Provide the (X, Y) coordinate of the cell's center where the given text is located.  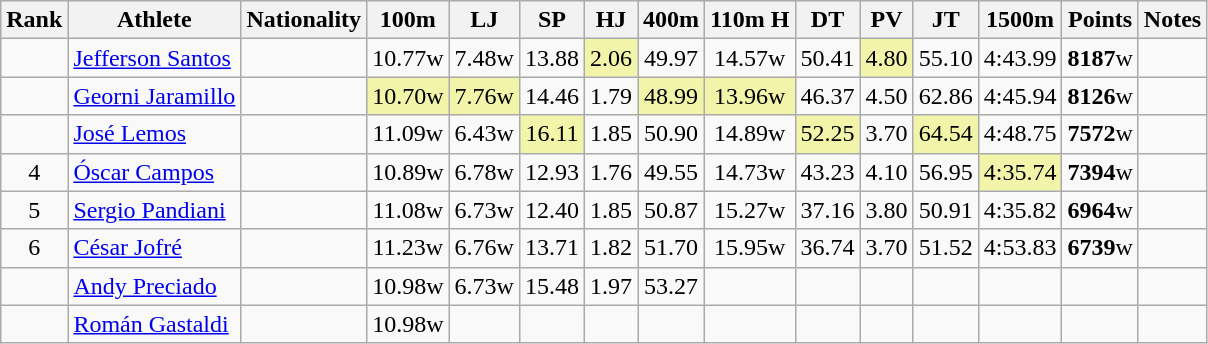
12.93 (552, 172)
3.80 (886, 210)
5 (34, 210)
14.46 (552, 96)
4.80 (886, 58)
7394w (1100, 172)
JT (946, 20)
PV (886, 20)
48.99 (672, 96)
50.91 (946, 210)
52.25 (828, 134)
SP (552, 20)
14.57w (750, 58)
1.76 (610, 172)
Andy Preciado (154, 286)
8187w (1100, 58)
6.43w (484, 134)
49.97 (672, 58)
400m (672, 20)
7.48w (484, 58)
4:35.82 (1020, 210)
49.55 (672, 172)
51.70 (672, 248)
64.54 (946, 134)
14.73w (750, 172)
13.88 (552, 58)
13.96w (750, 96)
16.11 (552, 134)
Athlete (154, 20)
4:35.74 (1020, 172)
13.71 (552, 248)
50.90 (672, 134)
51.52 (946, 248)
1.82 (610, 248)
2.06 (610, 58)
10.77w (408, 58)
46.37 (828, 96)
8126w (1100, 96)
11.08w (408, 210)
15.27w (750, 210)
César Jofré (154, 248)
15.95w (750, 248)
Óscar Campos (154, 172)
50.87 (672, 210)
36.74 (828, 248)
Points (1100, 20)
6739w (1100, 248)
37.16 (828, 210)
LJ (484, 20)
4.50 (886, 96)
Román Gastaldi (154, 324)
Nationality (304, 20)
6.78w (484, 172)
Notes (1172, 20)
4:53.83 (1020, 248)
HJ (610, 20)
4:48.75 (1020, 134)
4:45.94 (1020, 96)
6 (34, 248)
15.48 (552, 286)
62.86 (946, 96)
100m (408, 20)
50.41 (828, 58)
4:43.99 (1020, 58)
110m H (750, 20)
14.89w (750, 134)
Sergio Pandiani (154, 210)
12.40 (552, 210)
1.79 (610, 96)
10.70w (408, 96)
7.76w (484, 96)
56.95 (946, 172)
55.10 (946, 58)
11.09w (408, 134)
José Lemos (154, 134)
10.89w (408, 172)
DT (828, 20)
Jefferson Santos (154, 58)
4 (34, 172)
4.10 (886, 172)
Rank (34, 20)
Georni Jaramillo (154, 96)
11.23w (408, 248)
43.23 (828, 172)
1500m (1020, 20)
53.27 (672, 286)
7572w (1100, 134)
1.97 (610, 286)
6.76w (484, 248)
6964w (1100, 210)
